For the text-containing cell, return its midpoint in [X, Y] coordinate format. 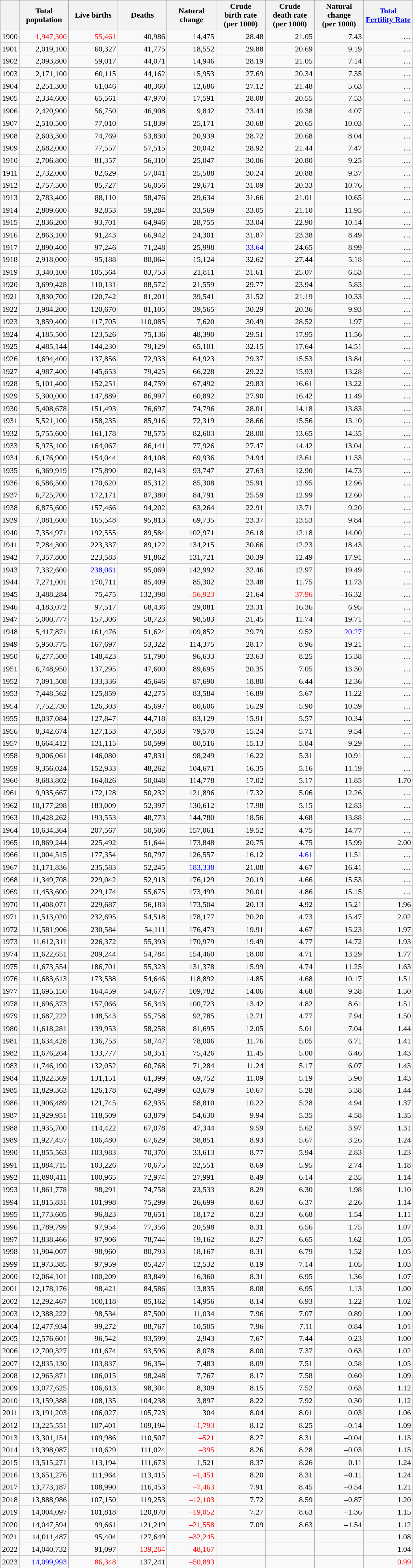
57,515 [143, 148]
1985 [10, 1090]
3.97 [339, 1128]
95,188 [93, 260]
1989 [10, 1140]
32.46 [241, 570]
5.05 [290, 1041]
7.11 [290, 1326]
58,351 [143, 1053]
31.45 [241, 619]
12,835,130 [44, 1363]
54,518 [143, 917]
65,101 [191, 346]
15.93 [290, 371]
100,723 [191, 1004]
5,101,400 [44, 384]
56,343 [143, 1004]
5.19 [290, 1078]
80,606 [191, 706]
123,526 [93, 334]
2,890,400 [44, 247]
7.43 [339, 36]
8.09 [241, 1363]
2005 [10, 1338]
118,892 [191, 979]
3,897 [191, 1401]
87,690 [191, 681]
59,284 [143, 210]
102,971 [191, 532]
47,344 [191, 1128]
52,913 [143, 880]
1.08 [388, 1537]
16.12 [241, 855]
15.56 [290, 421]
1976 [10, 979]
7,620 [191, 322]
2000 [10, 1276]
18,552 [191, 49]
13,515,271 [44, 1462]
11,929,951 [44, 1115]
1966 [10, 855]
104,671 [191, 768]
10.39 [339, 706]
18.00 [241, 954]
71,248 [143, 247]
79,425 [143, 371]
137,295 [93, 669]
1900 [10, 36]
11,855,563 [44, 1152]
48,390 [191, 334]
28.66 [241, 421]
52,245 [143, 867]
13,773,187 [44, 1487]
13,301,154 [44, 1438]
7.37 [290, 1351]
11.09 [241, 1078]
8.23 [241, 1215]
3,984,200 [44, 309]
1974 [10, 954]
1947 [10, 619]
84,791 [191, 495]
Natural change (per 1000) [339, 15]
37.96 [290, 595]
11,622,651 [44, 954]
114,778 [191, 781]
96,542 [93, 1338]
9.25 [339, 160]
56,310 [143, 160]
14.42 [290, 446]
2008 [10, 1376]
88,767 [143, 1326]
1.63 [388, 967]
12,064,101 [44, 1276]
20.75 [241, 842]
20.80 [290, 160]
78,744 [143, 1239]
85,427 [143, 1264]
9,356,024 [44, 768]
45,697 [143, 706]
2,706,800 [44, 160]
11,822,369 [44, 1078]
6,369,919 [44, 470]
173,504 [191, 904]
97,246 [93, 247]
23.94 [290, 284]
10,869,244 [44, 842]
13,159,388 [44, 1401]
29,671 [191, 185]
304 [191, 1413]
23.37 [241, 520]
1923 [10, 322]
8.12 [241, 1425]
183,009 [93, 805]
–32,245 [191, 1537]
13.04 [339, 446]
1951 [10, 669]
1962 [10, 805]
164,067 [93, 446]
2023 [10, 1561]
111,964 [93, 1475]
4,485,144 [44, 346]
85,162 [143, 1301]
7.67 [241, 1338]
167,697 [93, 644]
10.17 [339, 979]
Crude birth rate (per 1000) [241, 15]
39,541 [191, 297]
1945 [10, 595]
64,946 [143, 223]
127,649 [143, 1537]
2.83 [339, 1152]
14.06 [241, 991]
7,091,508 [44, 681]
7.27 [241, 1512]
108,990 [93, 1487]
136,753 [93, 1041]
11,408,071 [44, 904]
15.23 [339, 929]
1929 [10, 396]
2,334,600 [44, 98]
33.64 [241, 247]
165,548 [93, 520]
60,327 [93, 49]
20.33 [290, 185]
8.59 [290, 1500]
11,612,311 [44, 942]
1988 [10, 1128]
193,553 [93, 818]
50,048 [143, 781]
48,360 [143, 86]
1972 [10, 929]
8.45 [290, 1487]
4.86 [290, 892]
1932 [10, 433]
87,500 [143, 1314]
170,711 [93, 582]
98,304 [143, 1388]
110,629 [93, 1450]
4,183,072 [44, 607]
2,863,100 [44, 235]
1.96 [388, 904]
11,746,190 [44, 1066]
28.08 [241, 98]
19,162 [191, 1239]
27.90 [241, 396]
1918 [10, 260]
126,303 [93, 706]
11,673,554 [44, 967]
1968 [10, 880]
84,586 [143, 1289]
154,460 [191, 954]
29.22 [241, 371]
47,600 [143, 669]
82,143 [143, 470]
30.68 [241, 123]
62,935 [143, 1103]
7.91 [241, 1487]
157,466 [93, 508]
10,634,364 [44, 830]
6,176,900 [44, 458]
12.95 [290, 483]
14.18 [290, 409]
54,784 [143, 954]
59,017 [93, 61]
13.53 [290, 520]
148,543 [93, 1016]
7.94 [339, 1016]
20.19 [241, 880]
178,177 [191, 917]
58,476 [143, 198]
4.71 [290, 954]
13.61 [290, 458]
7.07 [290, 1314]
107,401 [93, 1425]
1.21 [388, 1487]
13.10 [339, 421]
226,372 [93, 942]
6.30 [290, 1190]
12,178,176 [44, 1289]
23.31 [241, 607]
172,171 [93, 495]
229,174 [93, 892]
24,301 [191, 235]
117,705 [93, 322]
5.71 [290, 731]
2,732,000 [44, 173]
98,960 [93, 1252]
75,426 [191, 1053]
29.51 [241, 334]
20,939 [191, 136]
4,987,400 [44, 371]
–7,463 [191, 1487]
38,851 [191, 1140]
53,830 [143, 136]
126,178 [93, 1090]
106,613 [93, 1388]
83,753 [143, 272]
11,927,457 [44, 1140]
118,509 [93, 1115]
11,696,373 [44, 1004]
–56,923 [191, 595]
7.35 [339, 74]
79,570 [191, 731]
7,483 [191, 1363]
9,683,802 [44, 781]
104,238 [143, 1401]
2,783,400 [44, 198]
4.66 [290, 880]
0.23 [339, 1338]
7,448,562 [44, 694]
93,596 [143, 1351]
53,322 [143, 644]
6,748,950 [44, 669]
137,241 [143, 1561]
1904 [10, 86]
25.07 [290, 272]
14,040,732 [44, 1549]
15.21 [339, 904]
230,584 [93, 929]
31.87 [241, 235]
11,581,906 [44, 929]
1.36 [339, 1276]
21.48 [290, 86]
154,044 [93, 458]
48,773 [143, 818]
93,701 [93, 223]
–1,451 [191, 1475]
6.46 [339, 1053]
109,852 [191, 632]
20.55 [290, 98]
23.44 [241, 111]
3,699,428 [44, 284]
21,811 [191, 272]
1938 [10, 508]
3,488,284 [44, 595]
16.22 [241, 755]
96,823 [93, 1215]
19.91 [241, 929]
27.44 [290, 260]
1.75 [339, 1227]
17.64 [290, 346]
157,066 [93, 1004]
1916 [10, 235]
91,243 [93, 235]
2002 [10, 1301]
12.90 [290, 470]
11,815,831 [44, 1202]
28.17 [241, 644]
161,476 [93, 632]
Total population [44, 15]
14,004,097 [44, 1512]
14.00 [339, 532]
134,215 [191, 545]
93,747 [191, 470]
50,506 [143, 830]
12,477,934 [44, 1326]
6.79 [290, 1252]
3,340,100 [44, 272]
229,687 [93, 904]
47,970 [143, 98]
157,306 [93, 619]
1.41 [388, 1041]
14.51 [339, 346]
8,078 [191, 1351]
11,634,428 [44, 1041]
2,603,300 [44, 136]
9.37 [339, 173]
54,630 [191, 1115]
109,194 [143, 1425]
20.27 [339, 632]
101,998 [93, 1202]
8,037,084 [44, 718]
82,603 [191, 433]
51,839 [143, 123]
7.92 [290, 1401]
11.74 [290, 619]
47,583 [143, 731]
–48,167 [191, 1549]
5.62 [290, 1128]
232,695 [93, 917]
1960 [10, 781]
11.22 [339, 694]
1.31 [388, 1128]
11,687,222 [44, 1016]
1949 [10, 644]
116,453 [143, 1487]
2,093,800 [44, 61]
14,956 [191, 1301]
27.47 [241, 446]
3.26 [339, 1140]
70,370 [143, 1152]
2,682,000 [44, 148]
11,618,281 [44, 1029]
11,349,708 [44, 880]
78,575 [143, 433]
68,436 [143, 607]
10.14 [339, 223]
6.53 [339, 272]
164,459 [93, 991]
31.66 [241, 198]
6,277,500 [44, 656]
209,244 [93, 954]
75,475 [93, 595]
5,975,100 [44, 446]
0.99 [388, 1561]
41,775 [143, 49]
13,651,276 [44, 1475]
161,178 [93, 433]
131,151 [93, 1078]
21,559 [191, 284]
1930 [10, 409]
56,183 [143, 904]
1919 [10, 272]
8.20 [241, 1475]
12,388,222 [44, 1314]
61,399 [143, 1078]
8,342,674 [44, 731]
89,584 [143, 532]
2020 [10, 1524]
7,767 [191, 1376]
111,673 [143, 1462]
9.20 [339, 508]
223,337 [93, 545]
110,131 [93, 284]
14,475 [191, 36]
1,521 [191, 1462]
125,859 [93, 694]
120,870 [143, 1512]
16.35 [241, 768]
98,248 [143, 1376]
98,249 [191, 755]
58,810 [191, 1103]
2017 [10, 1487]
1.18 [388, 1165]
1997 [10, 1239]
30.24 [241, 173]
14,946 [191, 61]
2006 [10, 1351]
15.91 [241, 718]
1948 [10, 632]
–0.11 [339, 1475]
91,097 [93, 1549]
92,785 [191, 1016]
75,299 [143, 1202]
1995 [10, 1215]
19.71 [339, 619]
12.49 [290, 557]
2011 [10, 1413]
14,047,594 [44, 1524]
8.61 [339, 1004]
98,534 [93, 1314]
207,567 [93, 830]
0.58 [339, 1363]
1920 [10, 284]
20.34 [290, 74]
177,354 [93, 855]
6,875,600 [44, 508]
5.15 [290, 805]
13.42 [241, 1004]
15.13 [241, 743]
2012 [10, 1425]
Total Fertility Rate [388, 15]
8.00 [241, 1351]
26,699 [191, 1202]
1931 [10, 421]
1905 [10, 98]
–19,052 [191, 1512]
8.14 [241, 1301]
1977 [10, 991]
72,319 [191, 421]
13.83 [339, 409]
1993 [10, 1190]
19.38 [290, 111]
11,676,264 [44, 1053]
1959 [10, 768]
1913 [10, 198]
235,583 [93, 867]
100,209 [93, 1276]
–0.87 [339, 1500]
12.71 [241, 1016]
55,393 [143, 942]
1984 [10, 1078]
11.45 [241, 1053]
–521 [191, 1438]
21.19 [290, 297]
1.35 [388, 1115]
114,422 [93, 1128]
32,551 [191, 1165]
95,813 [143, 520]
1983 [10, 1066]
5.18 [339, 260]
11,890,411 [44, 1177]
7.52 [290, 1388]
2,836,200 [44, 223]
15,953 [191, 74]
20.13 [241, 904]
51,624 [143, 632]
1.03 [388, 1264]
9.84 [339, 520]
2013 [10, 1438]
1.06 [388, 1413]
120,742 [93, 297]
1965 [10, 842]
4.61 [290, 855]
1.23 [388, 1152]
15.24 [241, 731]
8.15 [241, 1388]
2007 [10, 1363]
25.59 [241, 495]
229,042 [93, 880]
44,162 [143, 74]
55,323 [143, 967]
97,959 [93, 1264]
95,404 [93, 1537]
5,417,871 [44, 632]
13.30 [339, 669]
55,758 [143, 1016]
1963 [10, 818]
11.75 [290, 582]
8.08 [241, 1289]
1980 [10, 1029]
26.18 [241, 532]
15.38 [339, 656]
152,251 [93, 384]
28.52 [290, 322]
1.10 [388, 1190]
9.94 [241, 1115]
11.73 [339, 582]
67,078 [143, 1128]
10,177,298 [44, 805]
33.05 [241, 210]
86,997 [143, 396]
100,965 [93, 1177]
29.79 [241, 632]
12.18 [290, 532]
–21,558 [191, 1524]
7,354,971 [44, 532]
22.91 [241, 508]
28.72 [241, 136]
151,493 [93, 409]
9,935,667 [44, 793]
–1.54 [339, 1524]
1992 [10, 1177]
0.89 [339, 1314]
139,264 [143, 1549]
7,271,001 [44, 582]
18.56 [241, 818]
13,225,551 [44, 1425]
5.95 [290, 1165]
66,228 [191, 371]
29.77 [241, 284]
13.71 [290, 508]
5.16 [290, 768]
4.74 [290, 967]
13.65 [290, 433]
63,679 [191, 1090]
1,947,300 [44, 36]
31.61 [241, 272]
46,908 [143, 111]
1935 [10, 470]
6.65 [290, 1239]
22.90 [290, 223]
11,773,605 [44, 1215]
21.01 [290, 198]
7,752,730 [44, 706]
20.35 [241, 669]
7.53 [339, 98]
25,588 [191, 173]
8.93 [241, 1140]
1967 [10, 867]
13,888,986 [44, 1500]
11,513,020 [44, 917]
82,629 [93, 173]
1.11 [388, 1215]
58,258 [143, 1029]
12.05 [241, 1029]
9.93 [339, 309]
17.32 [241, 793]
85,302 [191, 582]
2004 [10, 1326]
1917 [10, 247]
58,723 [143, 619]
–12,103 [191, 1500]
54,677 [143, 991]
13.29 [339, 954]
85,727 [93, 185]
5.06 [290, 793]
127,847 [93, 718]
83,129 [191, 718]
1.77 [388, 954]
8.01 [290, 1413]
–1,793 [191, 1425]
1981 [10, 1041]
11,829,363 [44, 1090]
2014 [10, 1450]
–1.36 [339, 1512]
225,492 [93, 842]
0.03 [339, 1413]
81,201 [143, 297]
6.56 [290, 1227]
42,275 [143, 694]
–16.32 [339, 595]
24.94 [241, 458]
1975 [10, 967]
2015 [10, 1462]
28,755 [191, 223]
176,129 [191, 880]
33,613 [191, 1152]
158,235 [93, 421]
1.20 [388, 1500]
1915 [10, 223]
85,312 [143, 483]
50,232 [143, 793]
9.19 [339, 49]
60,892 [191, 396]
27,991 [191, 1177]
1971 [10, 917]
10.76 [339, 185]
55,461 [93, 36]
1946 [10, 607]
7.47 [339, 148]
11,861,778 [44, 1190]
12.36 [339, 681]
6.44 [290, 681]
48,262 [143, 768]
5.35 [290, 1115]
1.98 [339, 1190]
44,718 [143, 718]
–395 [191, 1450]
25,998 [191, 247]
12.83 [339, 805]
5,000,777 [44, 619]
9,006,061 [44, 755]
152,933 [93, 768]
4.92 [290, 904]
12,700,327 [44, 1351]
144,230 [93, 346]
238,061 [93, 570]
1943 [10, 570]
103,226 [93, 1165]
92,853 [93, 210]
18,172 [191, 1215]
69,936 [191, 458]
11,695,150 [44, 991]
5.57 [290, 718]
8.99 [339, 247]
1922 [10, 309]
119,253 [143, 1500]
85,409 [143, 582]
39,565 [191, 309]
14,011,487 [44, 1537]
1927 [10, 371]
25.91 [241, 483]
77,010 [93, 123]
1957 [10, 743]
11.56 [339, 334]
–50,893 [191, 1561]
28.48 [241, 36]
126,557 [191, 855]
176,473 [191, 929]
2,943 [191, 1338]
30.06 [241, 160]
10.33 [339, 297]
1940 [10, 532]
5.94 [290, 1152]
20,042 [191, 148]
13,835 [191, 1289]
15.47 [339, 917]
110,507 [143, 1438]
10.34 [339, 718]
145,653 [93, 371]
11.33 [339, 458]
8,664,412 [44, 743]
5.01 [290, 1029]
84,759 [143, 384]
7,332,600 [44, 570]
11,683,613 [44, 979]
170,979 [191, 942]
14,099,993 [44, 1561]
11.95 [339, 210]
75,136 [143, 334]
1921 [10, 297]
60,768 [143, 1066]
131,721 [191, 557]
20,598 [191, 1227]
18,167 [191, 1252]
17.02 [241, 781]
103,837 [93, 1363]
57,041 [143, 173]
50,599 [143, 743]
89,122 [143, 545]
33.04 [241, 223]
1906 [10, 111]
91,862 [143, 557]
106,015 [93, 1376]
29,081 [191, 607]
11.19 [339, 768]
8.37 [241, 1462]
121,745 [93, 1103]
63,879 [143, 1115]
29.83 [241, 384]
77,557 [93, 148]
54,111 [143, 929]
62,499 [143, 1090]
132,052 [93, 1066]
2,019,100 [44, 49]
28.00 [241, 433]
77,356 [143, 1227]
2021 [10, 1537]
131,115 [93, 743]
78,006 [191, 1041]
11.24 [241, 1066]
1.54 [339, 1215]
51,790 [143, 656]
54,646 [143, 979]
2,809,600 [44, 210]
1925 [10, 346]
11,004,515 [44, 855]
113,194 [93, 1462]
1973 [10, 942]
157,061 [191, 830]
8.22 [241, 1401]
60,115 [93, 74]
10.91 [339, 755]
1958 [10, 755]
67,492 [191, 384]
12.60 [339, 495]
45,646 [143, 681]
67,629 [143, 1140]
18.43 [339, 545]
13,077,625 [44, 1388]
4.07 [339, 111]
20.20 [241, 917]
121,896 [191, 793]
98,291 [93, 1190]
17.91 [339, 557]
8.29 [241, 1190]
183,338 [191, 867]
2.02 [388, 917]
1907 [10, 123]
97,517 [93, 607]
15,124 [191, 260]
1.04 [388, 1549]
11.49 [339, 396]
11,838,466 [44, 1239]
1911 [10, 173]
1961 [10, 793]
1.62 [339, 1239]
71,284 [191, 1066]
2.74 [339, 1165]
9.52 [290, 632]
5,950,775 [44, 644]
111,024 [143, 1450]
6,586,500 [44, 483]
1955 [10, 718]
11,453,600 [44, 892]
5,755,600 [44, 433]
1912 [10, 185]
1952 [10, 681]
4.82 [290, 1004]
25,047 [191, 160]
1901 [10, 49]
28.92 [241, 148]
175,890 [93, 470]
79,129 [143, 346]
72,974 [143, 1177]
31.09 [241, 185]
130,612 [191, 805]
11,034 [191, 1314]
44,071 [143, 61]
97,906 [93, 1239]
52,397 [143, 805]
64,923 [191, 359]
2,251,300 [44, 86]
33,569 [191, 210]
86,141 [143, 446]
–0.03 [339, 1450]
23.48 [241, 582]
12.97 [290, 570]
100,118 [93, 1301]
14.72 [339, 942]
5.83 [339, 284]
13,398,087 [44, 1450]
1950 [10, 656]
142,992 [191, 570]
56,056 [143, 185]
223,583 [93, 557]
139,953 [93, 1029]
27.63 [241, 470]
12.23 [290, 545]
30.66 [241, 545]
20.69 [290, 49]
1987 [10, 1115]
1903 [10, 74]
1.93 [388, 942]
105,564 [93, 272]
5,408,678 [44, 409]
127,153 [93, 731]
15.15 [339, 892]
7.09 [241, 1524]
148,423 [93, 656]
13.88 [339, 818]
16,360 [191, 1276]
2016 [10, 1475]
1.70 [388, 781]
81,695 [191, 1029]
2.00 [388, 842]
2003 [10, 1314]
0.11 [339, 1462]
109,782 [191, 991]
13.84 [339, 359]
29.88 [241, 49]
21.44 [290, 148]
1969 [10, 892]
87,380 [143, 495]
19.21 [339, 644]
5.31 [290, 755]
5.00 [290, 1053]
1999 [10, 1264]
2.35 [339, 1177]
12.26 [339, 793]
8.17 [241, 1376]
1956 [10, 731]
69,735 [191, 520]
7.51 [290, 1363]
2018 [10, 1500]
1964 [10, 830]
25,171 [191, 123]
0.30 [339, 1401]
144,780 [191, 818]
1936 [10, 483]
173,499 [191, 892]
11,789,799 [44, 1227]
98,583 [191, 619]
14.77 [339, 830]
30.39 [241, 557]
10.67 [241, 1090]
81,357 [93, 160]
4,185,500 [44, 334]
80,793 [143, 1252]
78,651 [143, 1215]
8.96 [290, 644]
1944 [10, 582]
11.51 [339, 855]
80,064 [143, 260]
8.28 [290, 1450]
17,591 [191, 98]
137,856 [93, 359]
55,675 [143, 892]
83,584 [191, 694]
12,292,467 [44, 1301]
9.29 [339, 743]
3,830,700 [44, 297]
85,916 [143, 421]
9.54 [339, 731]
Live births [93, 15]
172,128 [93, 793]
81,105 [143, 309]
11,973,385 [44, 1264]
1982 [10, 1053]
164,826 [93, 781]
107,150 [93, 1500]
2022 [10, 1549]
2019 [10, 1512]
12,576,601 [44, 1338]
2,420,900 [44, 111]
7,081,600 [44, 520]
5.38 [339, 1090]
89,695 [191, 669]
6.14 [290, 1177]
99,272 [93, 1326]
12,532 [191, 1264]
1941 [10, 545]
–0.14 [339, 1425]
14.35 [339, 433]
12.99 [290, 495]
8.19 [241, 1264]
4.94 [339, 1103]
7,284,300 [44, 545]
132,398 [143, 595]
74,769 [93, 136]
21.10 [290, 210]
97,954 [93, 1227]
32.62 [241, 260]
20.01 [241, 892]
1914 [10, 210]
7.58 [290, 1376]
192,555 [93, 532]
7.04 [339, 1029]
9.38 [339, 991]
23.38 [290, 235]
1909 [10, 148]
47,831 [143, 755]
7.05 [290, 669]
80,516 [191, 743]
0.84 [339, 1326]
–0.54 [339, 1487]
5.84 [290, 743]
170,620 [93, 483]
106,480 [93, 1140]
7,357,800 [44, 557]
4,694,400 [44, 359]
77,926 [191, 446]
1928 [10, 384]
113,415 [143, 1475]
50,797 [143, 855]
12,965,871 [44, 1376]
72,933 [143, 359]
16.89 [241, 694]
11,904,007 [44, 1252]
103,983 [93, 1152]
9.59 [241, 1128]
1991 [10, 1165]
23,533 [191, 1190]
31.52 [241, 297]
1.22 [339, 1301]
1998 [10, 1252]
10.03 [339, 123]
74,758 [143, 1190]
114,375 [191, 644]
8.69 [241, 1165]
11.85 [339, 781]
1986 [10, 1103]
5.63 [339, 86]
32.15 [241, 346]
11.76 [241, 1041]
10.22 [241, 1103]
5,521,100 [44, 421]
66,942 [143, 235]
4.73 [290, 917]
99,661 [93, 1524]
27.12 [241, 86]
101,674 [93, 1351]
1994 [10, 1202]
2.26 [339, 1202]
40,986 [143, 36]
58,747 [143, 1041]
86,348 [93, 1561]
1926 [10, 359]
1.37 [388, 1103]
7.72 [241, 1500]
146,080 [93, 755]
11.25 [339, 967]
11,171,836 [44, 867]
76,697 [143, 409]
10,428,262 [44, 818]
173,848 [191, 842]
16.61 [290, 384]
1.52 [339, 1252]
88,110 [93, 198]
173,538 [93, 979]
1.01 [388, 1326]
11,906,489 [44, 1103]
6.93 [290, 1301]
18.80 [241, 681]
96,633 [191, 656]
19.52 [241, 830]
2009 [10, 1388]
63,264 [191, 508]
83,849 [143, 1276]
20.68 [290, 136]
109,986 [93, 1438]
1902 [10, 61]
3,859,400 [44, 322]
2,171,100 [44, 74]
13.22 [339, 384]
7.44 [290, 1338]
106,027 [93, 1413]
17.98 [241, 805]
2010 [10, 1401]
30.29 [241, 309]
74,796 [191, 409]
1979 [10, 1016]
1978 [10, 1004]
30.49 [241, 322]
1996 [10, 1227]
51,644 [143, 842]
2,757,500 [44, 185]
1942 [10, 557]
94,202 [143, 508]
56,750 [93, 111]
2,918,000 [44, 260]
4.58 [339, 1115]
98,421 [93, 1289]
17.95 [290, 334]
24.65 [290, 247]
6.68 [290, 1215]
1937 [10, 495]
14.85 [241, 979]
6.71 [339, 1041]
Crude death rate (per 1000) [290, 15]
13.28 [339, 371]
11,935,700 [44, 1128]
27.69 [241, 74]
29.37 [241, 359]
88,572 [143, 284]
16.36 [290, 607]
8,309 [191, 1388]
133,336 [93, 681]
95,069 [143, 570]
21.64 [241, 595]
6,725,700 [44, 495]
110,085 [143, 322]
2001 [10, 1289]
2,510,500 [44, 123]
12,686 [191, 86]
131,378 [191, 967]
93,599 [143, 1338]
6.07 [339, 1066]
101,818 [93, 1512]
69,752 [191, 1078]
121,219 [143, 1524]
20.65 [290, 123]
133,777 [93, 1053]
6.37 [290, 1202]
108,135 [93, 1401]
12.96 [339, 483]
147,889 [93, 396]
1910 [10, 160]
0.60 [339, 1376]
1908 [10, 136]
1924 [10, 334]
10,505 [191, 1326]
Deaths [143, 15]
9,842 [191, 111]
11,884,715 [44, 1165]
16.29 [241, 706]
96,354 [143, 1363]
1954 [10, 706]
186,701 [93, 967]
1934 [10, 458]
1953 [10, 694]
105,723 [143, 1413]
28.19 [241, 61]
21.08 [241, 867]
1939 [10, 520]
61,046 [93, 86]
1970 [10, 904]
8.77 [241, 1152]
13,191,203 [44, 1413]
85,308 [191, 483]
1990 [10, 1152]
70,675 [143, 1165]
20.88 [290, 173]
28.01 [241, 409]
–0.04 [339, 1438]
29,634 [191, 198]
65,561 [93, 98]
14.73 [339, 470]
84,108 [143, 458]
23.63 [241, 656]
10.65 [339, 198]
20.36 [290, 309]
1933 [10, 446]
16.42 [290, 396]
120,670 [93, 309]
Natural change [191, 15]
16.41 [339, 867]
5,300,000 [44, 396]
